Output the [X, Y] coordinate of the center of the cell containing the given text.  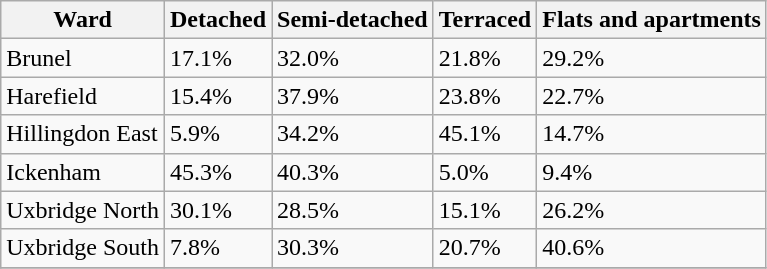
Detached [218, 20]
21.8% [484, 58]
Brunel [83, 58]
Terraced [484, 20]
Harefield [83, 96]
20.7% [484, 248]
37.9% [353, 96]
40.6% [652, 248]
32.0% [353, 58]
Flats and apartments [652, 20]
26.2% [652, 210]
Semi-detached [353, 20]
40.3% [353, 172]
45.3% [218, 172]
29.2% [652, 58]
5.9% [218, 134]
15.4% [218, 96]
34.2% [353, 134]
30.3% [353, 248]
30.1% [218, 210]
23.8% [484, 96]
Hillingdon East [83, 134]
Uxbridge North [83, 210]
45.1% [484, 134]
28.5% [353, 210]
15.1% [484, 210]
9.4% [652, 172]
Uxbridge South [83, 248]
14.7% [652, 134]
7.8% [218, 248]
5.0% [484, 172]
Ward [83, 20]
Ickenham [83, 172]
22.7% [652, 96]
17.1% [218, 58]
